For the text-containing cell, return its midpoint in [X, Y] coordinate format. 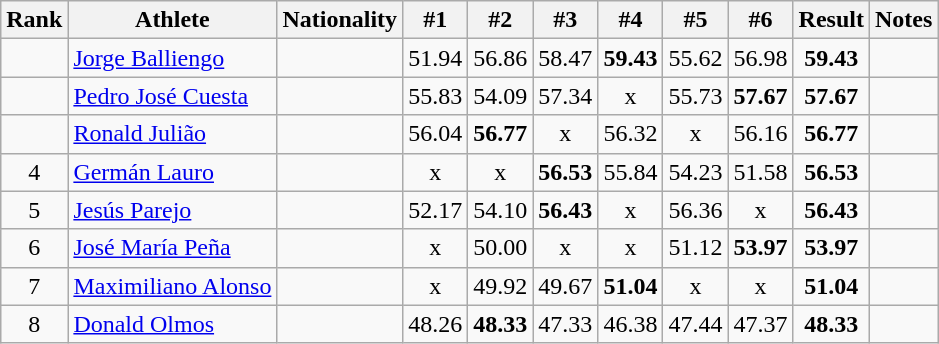
55.62 [696, 58]
8 [34, 324]
José María Peña [172, 248]
48.26 [436, 324]
Maximiliano Alonso [172, 286]
Pedro José Cuesta [172, 96]
Ronald Julião [172, 134]
50.00 [500, 248]
56.32 [630, 134]
#6 [760, 20]
55.73 [696, 96]
52.17 [436, 210]
56.98 [760, 58]
7 [34, 286]
56.04 [436, 134]
Jesús Parejo [172, 210]
4 [34, 172]
#3 [566, 20]
51.94 [436, 58]
6 [34, 248]
47.33 [566, 324]
#4 [630, 20]
49.92 [500, 286]
55.83 [436, 96]
56.36 [696, 210]
51.58 [760, 172]
47.44 [696, 324]
54.09 [500, 96]
58.47 [566, 58]
49.67 [566, 286]
46.38 [630, 324]
#5 [696, 20]
Nationality [340, 20]
57.34 [566, 96]
Result [831, 20]
54.23 [696, 172]
#2 [500, 20]
#1 [436, 20]
47.37 [760, 324]
Donald Olmos [172, 324]
Rank [34, 20]
55.84 [630, 172]
56.16 [760, 134]
Germán Lauro [172, 172]
Athlete [172, 20]
Jorge Balliengo [172, 58]
Notes [903, 20]
54.10 [500, 210]
5 [34, 210]
56.86 [500, 58]
51.12 [696, 248]
